Identify which cell holds the provided text, then report its (x, y) central coordinate. 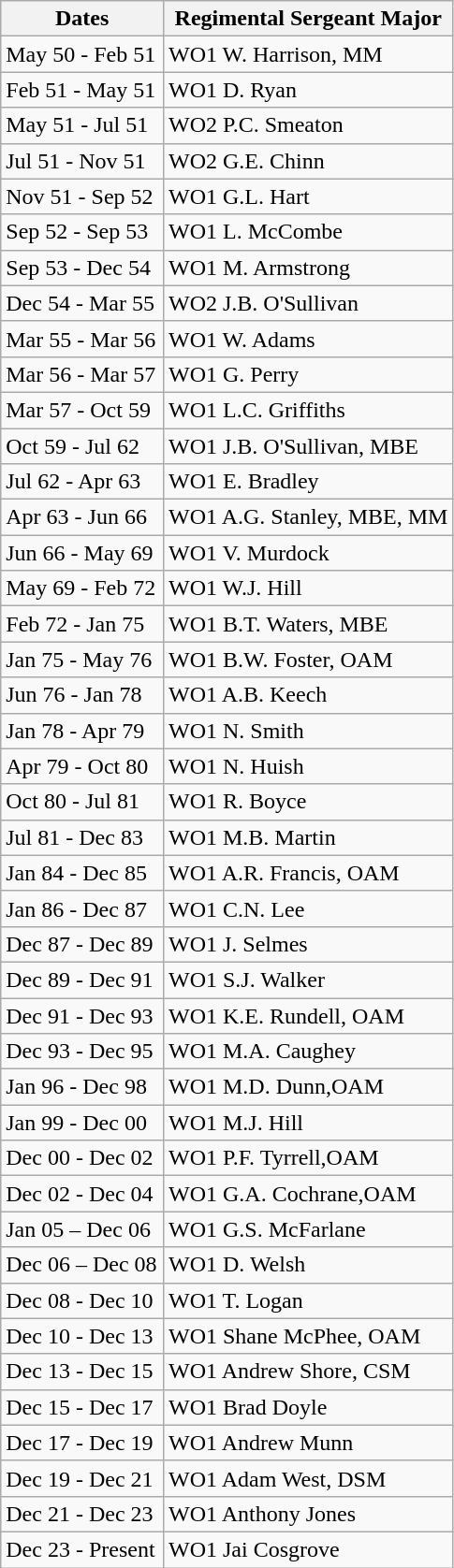
May 51 - Jul 51 (82, 125)
Dec 54 - Mar 55 (82, 303)
Oct 59 - Jul 62 (82, 446)
WO1 Jai Cosgrove (308, 1549)
Dec 06 – Dec 08 (82, 1265)
Jan 84 - Dec 85 (82, 873)
WO1 A.R. Francis, OAM (308, 873)
WO1 V. Murdock (308, 553)
Jan 05 – Dec 06 (82, 1229)
WO1 W. Adams (308, 339)
WO1 E. Bradley (308, 482)
Dec 89 - Dec 91 (82, 980)
Feb 72 - Jan 75 (82, 624)
WO1 B.T. Waters, MBE (308, 624)
Dec 17 - Dec 19 (82, 1443)
WO1 R. Boyce (308, 802)
Sep 52 - Sep 53 (82, 232)
WO1 G.L. Hart (308, 196)
Sep 53 - Dec 54 (82, 268)
WO1 M. Armstrong (308, 268)
WO1 Andrew Munn (308, 1443)
Dec 13 - Dec 15 (82, 1372)
Dec 19 - Dec 21 (82, 1478)
WO1 M.A. Caughey (308, 1052)
WO1 Adam West, DSM (308, 1478)
Dates (82, 19)
Jun 76 - Jan 78 (82, 695)
Jan 99 - Dec 00 (82, 1123)
WO1 M.B. Martin (308, 837)
Dec 08 - Dec 10 (82, 1300)
Jan 86 - Dec 87 (82, 908)
Jul 62 - Apr 63 (82, 482)
WO1 L.C. Griffiths (308, 410)
WO1 L. McCombe (308, 232)
Jan 78 - Apr 79 (82, 731)
WO1 K.E. Rundell, OAM (308, 1015)
WO1 A.B. Keech (308, 695)
WO2 P.C. Smeaton (308, 125)
Jul 81 - Dec 83 (82, 837)
Feb 51 - May 51 (82, 90)
Nov 51 - Sep 52 (82, 196)
WO2 G.E. Chinn (308, 161)
Jul 51 - Nov 51 (82, 161)
Dec 00 - Dec 02 (82, 1158)
WO1 N. Huish (308, 766)
Mar 57 - Oct 59 (82, 410)
Dec 93 - Dec 95 (82, 1052)
Dec 02 - Dec 04 (82, 1194)
WO1 W. Harrison, MM (308, 54)
Dec 15 - Dec 17 (82, 1407)
Oct 80 - Jul 81 (82, 802)
Apr 63 - Jun 66 (82, 517)
WO2 J.B. O'Sullivan (308, 303)
Dec 10 - Dec 13 (82, 1336)
WO1 Shane McPhee, OAM (308, 1336)
Dec 91 - Dec 93 (82, 1015)
WO1 A.G. Stanley, MBE, MM (308, 517)
WO1 Andrew Shore, CSM (308, 1372)
WO1 M.J. Hill (308, 1123)
Jan 75 - May 76 (82, 660)
WO1 P.F. Tyrrell,OAM (308, 1158)
Jun 66 - May 69 (82, 553)
WO1 T. Logan (308, 1300)
WO1 S.J. Walker (308, 980)
WO1 G.S. McFarlane (308, 1229)
May 69 - Feb 72 (82, 588)
Jan 96 - Dec 98 (82, 1087)
WO1 M.D. Dunn,OAM (308, 1087)
WO1 D. Welsh (308, 1265)
Dec 87 - Dec 89 (82, 944)
WO1 J.B. O'Sullivan, MBE (308, 446)
WO1 B.W. Foster, OAM (308, 660)
Mar 56 - Mar 57 (82, 374)
Dec 21 - Dec 23 (82, 1514)
WO1 G.A. Cochrane,OAM (308, 1194)
WO1 C.N. Lee (308, 908)
WO1 Brad Doyle (308, 1407)
WO1 Anthony Jones (308, 1514)
May 50 - Feb 51 (82, 54)
Dec 23 - Present (82, 1549)
WO1 J. Selmes (308, 944)
Mar 55 - Mar 56 (82, 339)
WO1 N. Smith (308, 731)
Apr 79 - Oct 80 (82, 766)
WO1 W.J. Hill (308, 588)
WO1 D. Ryan (308, 90)
Regimental Sergeant Major (308, 19)
WO1 G. Perry (308, 374)
